Identify which cell holds the provided text, then report its (X, Y) central coordinate. 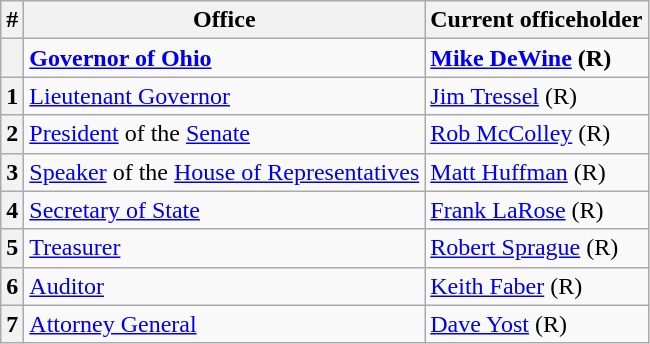
Keith Faber (R) (536, 286)
3 (12, 172)
Rob McColley (R) (536, 134)
Attorney General (224, 324)
President of the Senate (224, 134)
# (12, 20)
Mike DeWine (R) (536, 58)
Current officeholder (536, 20)
5 (12, 248)
Jim Tressel (R) (536, 96)
Treasurer (224, 248)
Dave Yost (R) (536, 324)
Speaker of the House of Representatives (224, 172)
6 (12, 286)
Lieutenant Governor (224, 96)
2 (12, 134)
1 (12, 96)
7 (12, 324)
Secretary of State (224, 210)
Frank LaRose (R) (536, 210)
4 (12, 210)
Governor of Ohio (224, 58)
Robert Sprague (R) (536, 248)
Matt Huffman (R) (536, 172)
Office (224, 20)
Auditor (224, 286)
